Locate the cell with the specified text and output its [X, Y] center coordinate. 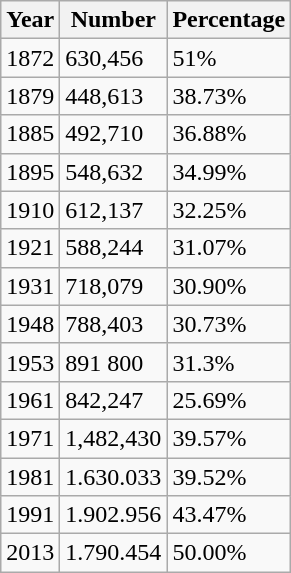
891 800 [114, 362]
612,137 [114, 210]
1879 [30, 96]
43.47% [229, 515]
1931 [30, 286]
25.69% [229, 400]
1.790.454 [114, 553]
1,482,430 [114, 438]
1981 [30, 477]
Percentage [229, 20]
1895 [30, 172]
30.73% [229, 324]
32.25% [229, 210]
718,079 [114, 286]
448,613 [114, 96]
1885 [30, 134]
1948 [30, 324]
788,403 [114, 324]
630,456 [114, 58]
31.07% [229, 248]
51% [229, 58]
Year [30, 20]
38.73% [229, 96]
31.3% [229, 362]
842,247 [114, 400]
36.88% [229, 134]
2013 [30, 553]
1991 [30, 515]
1921 [30, 248]
1961 [30, 400]
1.630.033 [114, 477]
1971 [30, 438]
1910 [30, 210]
492,710 [114, 134]
34.99% [229, 172]
50.00% [229, 553]
1953 [30, 362]
39.57% [229, 438]
Number [114, 20]
30.90% [229, 286]
1872 [30, 58]
588,244 [114, 248]
39.52% [229, 477]
548,632 [114, 172]
1.902.956 [114, 515]
